For the text-containing cell, return its midpoint in (X, Y) coordinate format. 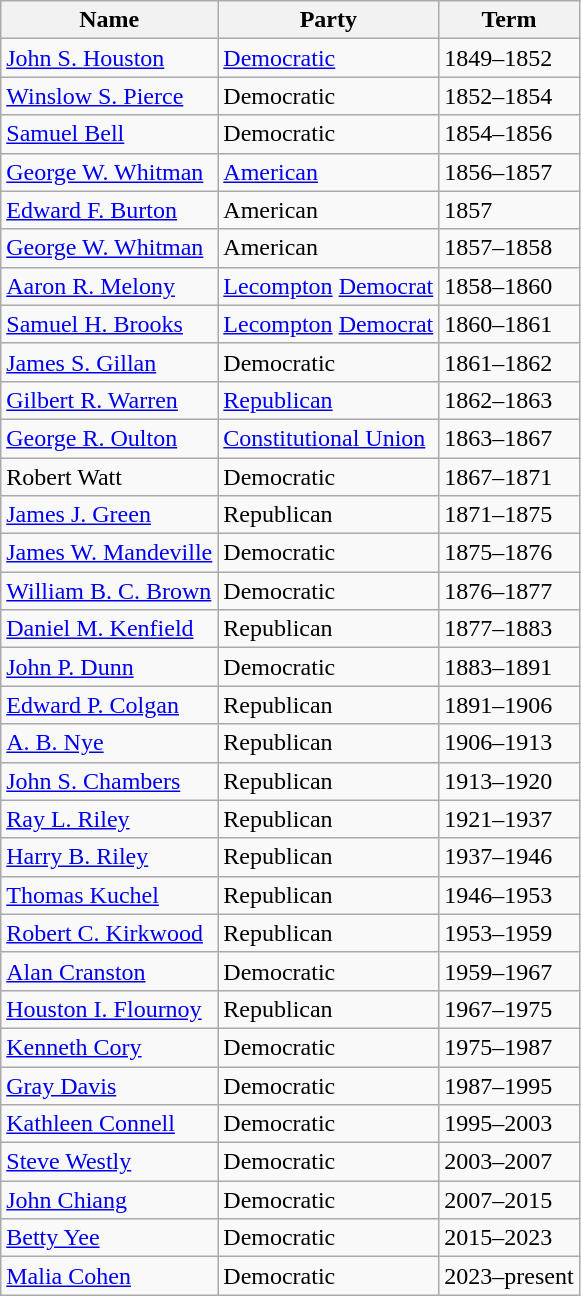
2015–2023 (509, 1238)
1906–1913 (509, 743)
1862–1863 (509, 400)
1995–2003 (509, 1124)
1987–1995 (509, 1085)
1891–1906 (509, 705)
1937–1946 (509, 857)
Steve Westly (110, 1162)
Constitutional Union (328, 438)
Robert C. Kirkwood (110, 933)
2023–present (509, 1276)
1857 (509, 210)
1953–1959 (509, 933)
George R. Oulton (110, 438)
Kenneth Cory (110, 1047)
1913–1920 (509, 781)
Gilbert R. Warren (110, 400)
1856–1857 (509, 172)
2003–2007 (509, 1162)
1921–1937 (509, 819)
John S. Houston (110, 58)
Harry B. Riley (110, 857)
1876–1877 (509, 591)
Samuel Bell (110, 134)
Aaron R. Melony (110, 286)
James W. Mandeville (110, 553)
Edward P. Colgan (110, 705)
Robert Watt (110, 477)
1863–1867 (509, 438)
1849–1852 (509, 58)
1877–1883 (509, 629)
1883–1891 (509, 667)
1871–1875 (509, 515)
1867–1871 (509, 477)
1861–1862 (509, 362)
James S. Gillan (110, 362)
Name (110, 20)
1852–1854 (509, 96)
1858–1860 (509, 286)
1860–1861 (509, 324)
1975–1987 (509, 1047)
A. B. Nye (110, 743)
Party (328, 20)
1967–1975 (509, 1009)
Term (509, 20)
John Chiang (110, 1200)
Houston I. Flournoy (110, 1009)
2007–2015 (509, 1200)
1857–1858 (509, 248)
James J. Green (110, 515)
1959–1967 (509, 971)
1875–1876 (509, 553)
John P. Dunn (110, 667)
Kathleen Connell (110, 1124)
Winslow S. Pierce (110, 96)
Edward F. Burton (110, 210)
William B. C. Brown (110, 591)
John S. Chambers (110, 781)
Ray L. Riley (110, 819)
Alan Cranston (110, 971)
Gray Davis (110, 1085)
Samuel H. Brooks (110, 324)
Daniel M. Kenfield (110, 629)
1946–1953 (509, 895)
Thomas Kuchel (110, 895)
Malia Cohen (110, 1276)
1854–1856 (509, 134)
Betty Yee (110, 1238)
